Identify which cell holds the provided text, then report its (x, y) central coordinate. 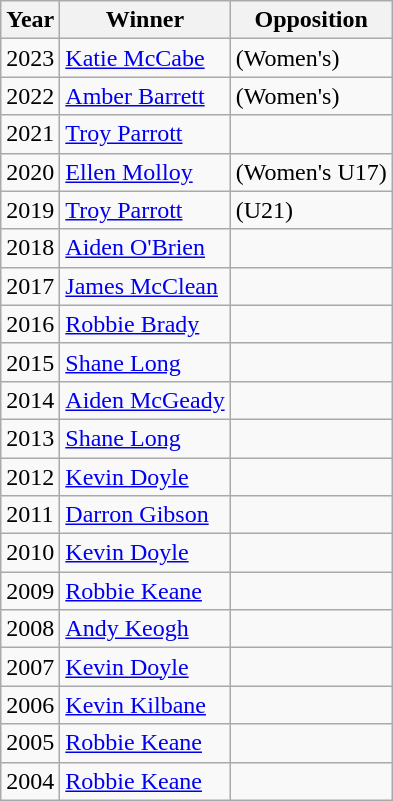
2016 (30, 324)
Darron Gibson (145, 515)
2017 (30, 286)
Year (30, 20)
Aiden O'Brien (145, 248)
2008 (30, 629)
Kevin Kilbane (145, 705)
Opposition (311, 20)
2011 (30, 515)
Amber Barrett (145, 96)
2014 (30, 400)
Robbie Brady (145, 324)
2019 (30, 210)
2004 (30, 781)
2013 (30, 438)
2005 (30, 743)
Andy Keogh (145, 629)
2012 (30, 477)
2007 (30, 667)
2020 (30, 172)
(Women's U17) (311, 172)
2015 (30, 362)
(U21) (311, 210)
2010 (30, 553)
2023 (30, 58)
2009 (30, 591)
2021 (30, 134)
James McClean (145, 286)
2022 (30, 96)
Katie McCabe (145, 58)
2006 (30, 705)
Ellen Molloy (145, 172)
2018 (30, 248)
Winner (145, 20)
Aiden McGeady (145, 400)
